Return [X, Y] of the center of cell containing provided text 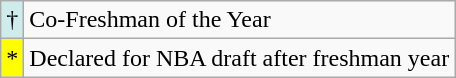
Co-Freshman of the Year [240, 20]
* [12, 58]
† [12, 20]
Declared for NBA draft after freshman year [240, 58]
